Provide the [x, y] coordinate of the cell's center where the given text is located.  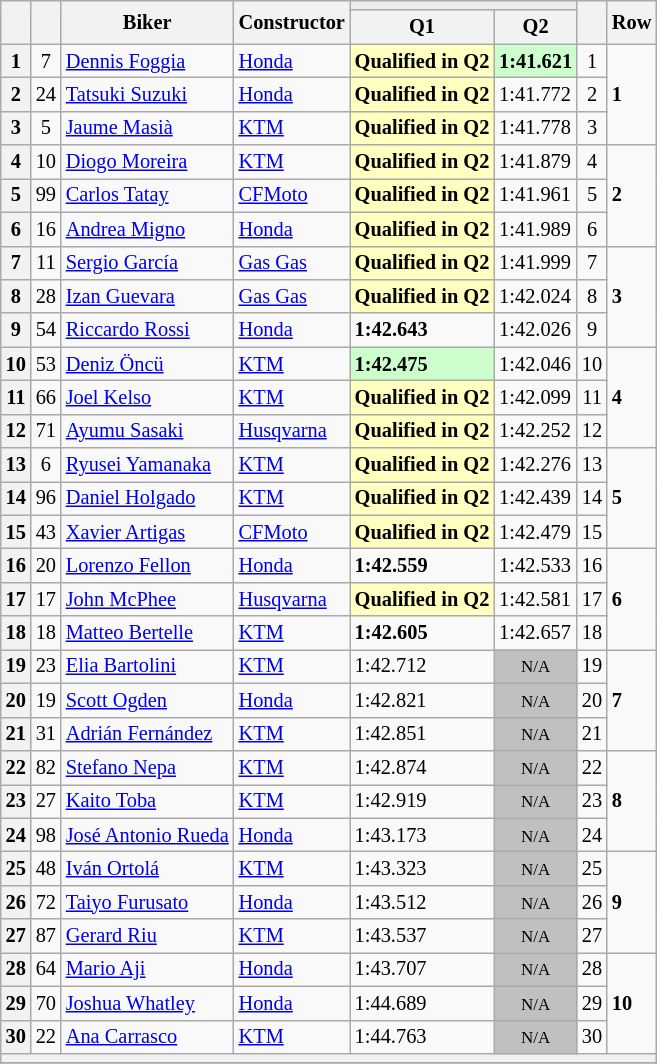
1:41.778 [536, 128]
Xavier Artigas [148, 532]
Tatsuki Suzuki [148, 94]
1:43.537 [422, 936]
1:42.643 [422, 330]
Joshua Whatley [148, 1003]
1:42.479 [536, 532]
1:42.712 [422, 666]
Iván Ortolá [148, 868]
1:42.276 [536, 465]
Q2 [536, 27]
Taiyo Furusato [148, 902]
1:42.026 [536, 330]
1:42.874 [422, 767]
Joel Kelso [148, 397]
1:42.439 [536, 498]
1:42.533 [536, 565]
1:41.879 [536, 162]
1:42.099 [536, 397]
Mario Aji [148, 969]
Gerard Riu [148, 936]
1:42.252 [536, 431]
1:42.024 [536, 296]
1:42.581 [536, 599]
1:43.707 [422, 969]
Deniz Öncü [148, 364]
66 [46, 397]
Carlos Tatay [148, 195]
96 [46, 498]
Daniel Holgado [148, 498]
1:44.763 [422, 1037]
José Antonio Rueda [148, 835]
Adrián Fernández [148, 734]
1:41.961 [536, 195]
Matteo Bertelle [148, 633]
98 [46, 835]
99 [46, 195]
1:41.621 [536, 61]
Sergio García [148, 263]
71 [46, 431]
87 [46, 936]
53 [46, 364]
1:43.173 [422, 835]
Jaume Masià [148, 128]
1:42.851 [422, 734]
1:42.919 [422, 801]
1:41.772 [536, 94]
54 [46, 330]
43 [46, 532]
1:42.821 [422, 700]
1:42.046 [536, 364]
Diogo Moreira [148, 162]
Row [632, 22]
Ryusei Yamanaka [148, 465]
82 [46, 767]
1:42.605 [422, 633]
Kaito Toba [148, 801]
31 [46, 734]
Scott Ogden [148, 700]
1:41.989 [536, 229]
Q1 [422, 27]
John McPhee [148, 599]
Stefano Nepa [148, 767]
72 [46, 902]
48 [46, 868]
Izan Guevara [148, 296]
64 [46, 969]
Andrea Migno [148, 229]
Dennis Foggia [148, 61]
Ayumu Sasaki [148, 431]
1:42.475 [422, 364]
Riccardo Rossi [148, 330]
Constructor [292, 22]
1:41.999 [536, 263]
1:42.559 [422, 565]
70 [46, 1003]
Elia Bartolini [148, 666]
1:42.657 [536, 633]
1:44.689 [422, 1003]
Lorenzo Fellon [148, 565]
1:43.512 [422, 902]
Ana Carrasco [148, 1037]
Biker [148, 22]
1:43.323 [422, 868]
